For the text-containing cell, return its midpoint in (X, Y) coordinate format. 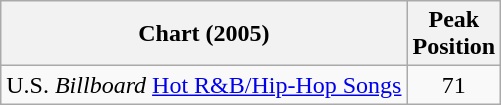
U.S. Billboard Hot R&B/Hip-Hop Songs (204, 85)
PeakPosition (454, 34)
71 (454, 85)
Chart (2005) (204, 34)
